Scan for the cell matching the given text and deliver its [x, y] coordinate at center. 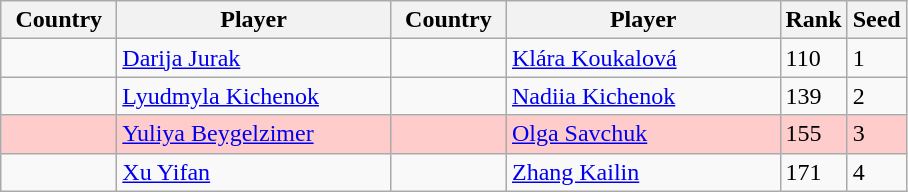
4 [876, 172]
Lyudmyla Kichenok [254, 96]
3 [876, 134]
139 [814, 96]
155 [814, 134]
Darija Jurak [254, 58]
110 [814, 58]
Xu Yifan [254, 172]
Rank [814, 20]
Zhang Kailin [643, 172]
171 [814, 172]
Klára Koukalová [643, 58]
2 [876, 96]
1 [876, 58]
Nadiia Kichenok [643, 96]
Yuliya Beygelzimer [254, 134]
Olga Savchuk [643, 134]
Seed [876, 20]
